Return the [X, Y] coordinate for the center point of the cell that contains the specified text.  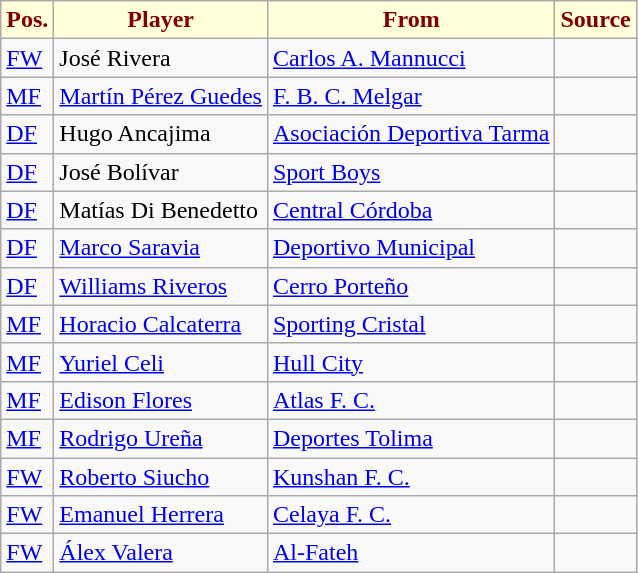
F. B. C. Melgar [411, 96]
Celaya F. C. [411, 515]
Kunshan F. C. [411, 477]
Sporting Cristal [411, 324]
José Rivera [161, 58]
Asociación Deportiva Tarma [411, 134]
Roberto Siucho [161, 477]
Williams Riveros [161, 286]
Matías Di Benedetto [161, 210]
Sport Boys [411, 172]
From [411, 20]
Carlos A. Mannucci [411, 58]
Central Córdoba [411, 210]
Pos. [28, 20]
Horacio Calcaterra [161, 324]
Al-Fateh [411, 553]
Marco Saravia [161, 248]
Álex Valera [161, 553]
Edison Flores [161, 400]
Atlas F. C. [411, 400]
Yuriel Celi [161, 362]
Deportes Tolima [411, 438]
Hull City [411, 362]
Cerro Porteño [411, 286]
José Bolívar [161, 172]
Deportivo Municipal [411, 248]
Hugo Ancajima [161, 134]
Rodrigo Ureña [161, 438]
Martín Pérez Guedes [161, 96]
Source [596, 20]
Emanuel Herrera [161, 515]
Player [161, 20]
